Scan for the cell matching the given text and deliver its (X, Y) coordinate at center. 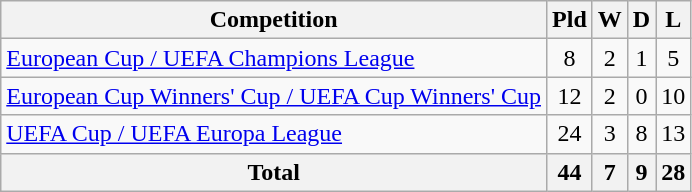
3 (610, 134)
5 (674, 58)
W (610, 20)
28 (674, 172)
D (641, 20)
13 (674, 134)
1 (641, 58)
Total (274, 172)
Pld (570, 20)
European Cup Winners' Cup / UEFA Cup Winners' Cup (274, 96)
0 (641, 96)
7 (610, 172)
Competition (274, 20)
12 (570, 96)
European Cup / UEFA Champions League (274, 58)
44 (570, 172)
L (674, 20)
10 (674, 96)
UEFA Cup / UEFA Europa League (274, 134)
24 (570, 134)
9 (641, 172)
